From the cell containing the given text, extract its center point as [X, Y] coordinate. 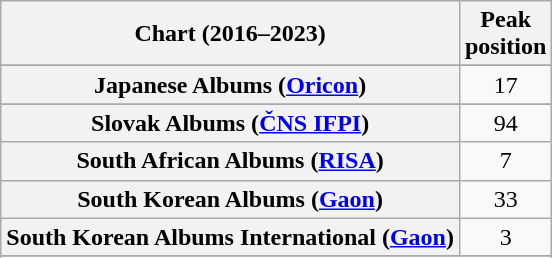
Slovak Albums (ČNS IFPI) [230, 123]
Japanese Albums (Oricon) [230, 85]
17 [505, 85]
South Korean Albums (Gaon) [230, 199]
South Korean Albums International (Gaon) [230, 237]
94 [505, 123]
Chart (2016–2023) [230, 34]
33 [505, 199]
South African Albums (RISA) [230, 161]
7 [505, 161]
Peak position [505, 34]
3 [505, 237]
